From the cell containing the given text, extract its center point as [X, Y] coordinate. 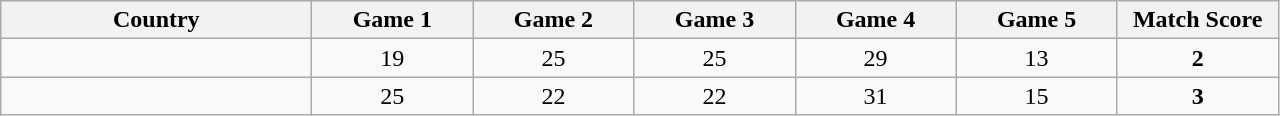
Game 1 [392, 20]
31 [876, 96]
19 [392, 58]
Game 5 [1036, 20]
29 [876, 58]
Game 2 [554, 20]
3 [1198, 96]
Match Score [1198, 20]
15 [1036, 96]
13 [1036, 58]
Game 4 [876, 20]
2 [1198, 58]
Game 3 [714, 20]
Country [156, 20]
